Determine the (X, Y) coordinate at the center of the cell enclosing the given text.  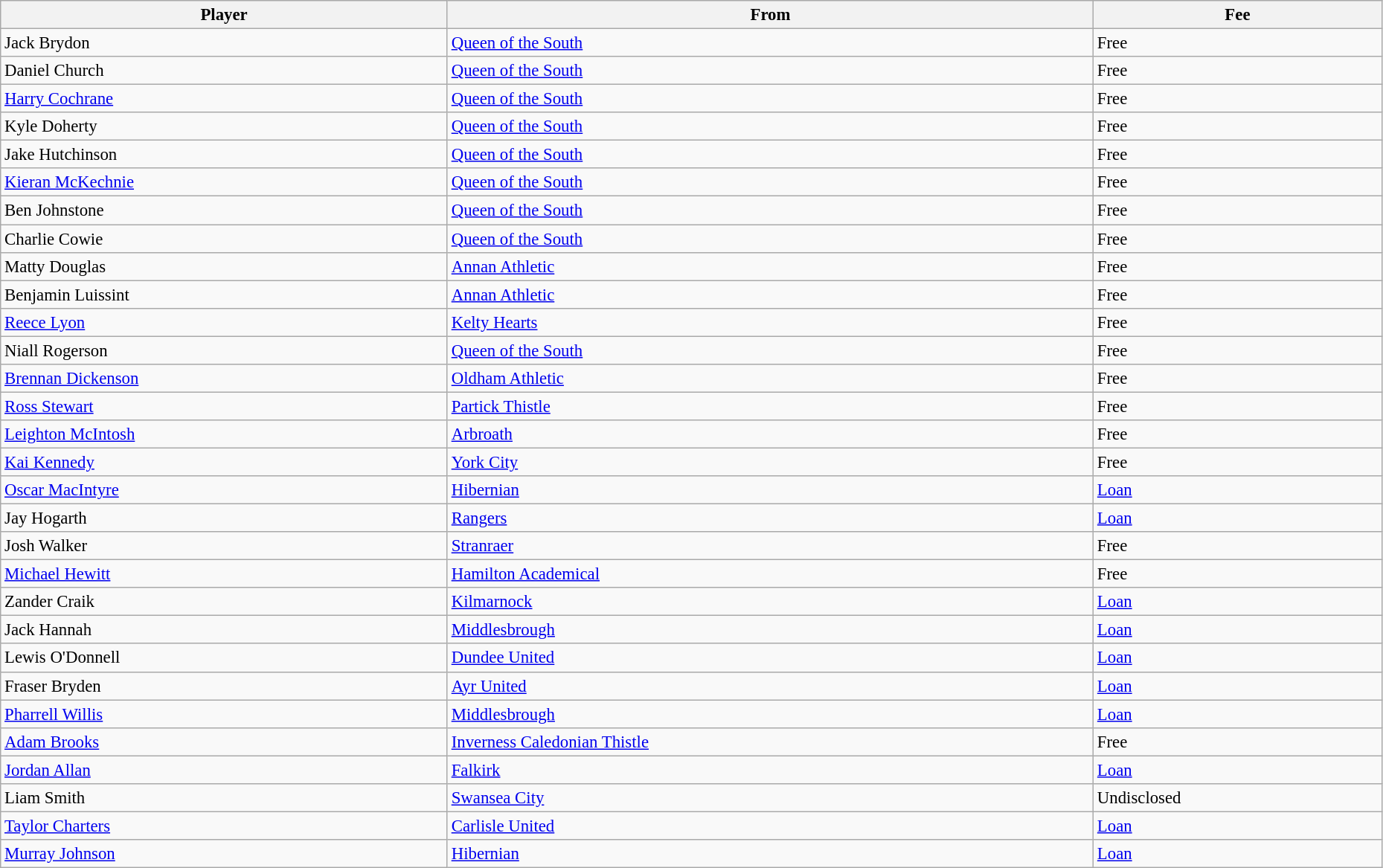
Kilmarnock (770, 602)
Jack Hannah (225, 630)
Reece Lyon (225, 322)
Daniel Church (225, 71)
Undisclosed (1238, 798)
Rangers (770, 518)
Josh Walker (225, 546)
Jack Brydon (225, 43)
York City (770, 462)
Oscar MacIntyre (225, 490)
Leighton McIntosh (225, 434)
Ayr United (770, 686)
Harry Cochrane (225, 99)
Kai Kennedy (225, 462)
Kelty Hearts (770, 322)
Benjamin Luissint (225, 295)
Jake Hutchinson (225, 155)
Murray Johnson (225, 854)
Michael Hewitt (225, 574)
Pharrell Willis (225, 714)
Ben Johnstone (225, 210)
Adam Brooks (225, 742)
Carlisle United (770, 826)
Brennan Dickenson (225, 379)
Inverness Caledonian Thistle (770, 742)
Niall Rogerson (225, 350)
Arbroath (770, 434)
Kieran McKechnie (225, 182)
Player (225, 15)
Matty Douglas (225, 266)
Hamilton Academical (770, 574)
Stranraer (770, 546)
Falkirk (770, 770)
From (770, 15)
Zander Craik (225, 602)
Dundee United (770, 658)
Lewis O'Donnell (225, 658)
Charlie Cowie (225, 239)
Taylor Charters (225, 826)
Jay Hogarth (225, 518)
Liam Smith (225, 798)
Jordan Allan (225, 770)
Fraser Bryden (225, 686)
Oldham Athletic (770, 379)
Fee (1238, 15)
Partick Thistle (770, 406)
Ross Stewart (225, 406)
Kyle Doherty (225, 126)
Swansea City (770, 798)
